For the text-containing cell, return its midpoint in [x, y] coordinate format. 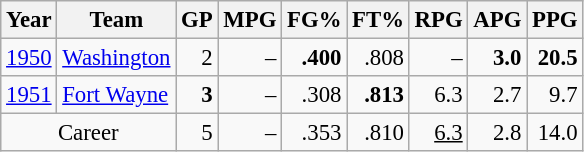
FG% [314, 20]
20.5 [555, 58]
3 [197, 95]
RPG [438, 20]
2 [197, 58]
.353 [314, 133]
GP [197, 20]
5 [197, 133]
Washington [116, 58]
APG [498, 20]
2.7 [498, 95]
Team [116, 20]
.808 [378, 58]
.813 [378, 95]
3.0 [498, 58]
MPG [250, 20]
Fort Wayne [116, 95]
.400 [314, 58]
14.0 [555, 133]
9.7 [555, 95]
.308 [314, 95]
2.8 [498, 133]
.810 [378, 133]
1950 [29, 58]
Career [88, 133]
Year [29, 20]
1951 [29, 95]
PPG [555, 20]
FT% [378, 20]
